Determine the (x, y) coordinate at the center of the cell enclosing the given text.  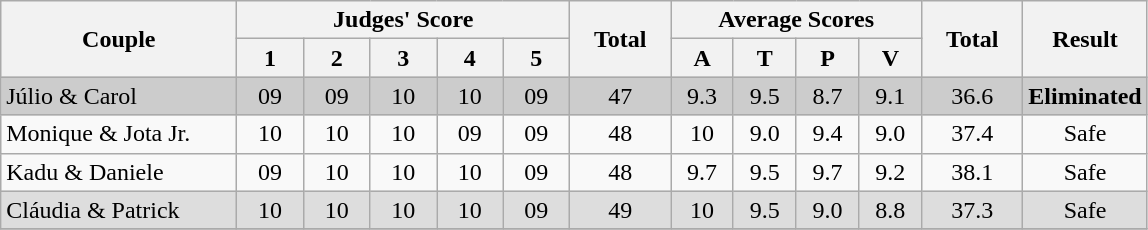
P (828, 58)
9.3 (702, 96)
Result (1085, 39)
Monique & Jota Jr. (119, 134)
Kadu & Daniele (119, 172)
3 (404, 58)
38.1 (972, 172)
V (890, 58)
Júlio & Carol (119, 96)
37.4 (972, 134)
37.3 (972, 210)
2 (336, 58)
47 (620, 96)
8.8 (890, 210)
9.1 (890, 96)
36.6 (972, 96)
1 (270, 58)
T (764, 58)
Eliminated (1085, 96)
9.2 (890, 172)
5 (536, 58)
Cláudia & Patrick (119, 210)
4 (470, 58)
Couple (119, 39)
Average Scores (796, 20)
8.7 (828, 96)
Judges' Score (404, 20)
A (702, 58)
9.4 (828, 134)
49 (620, 210)
